From the cell containing the given text, extract its center point as (x, y) coordinate. 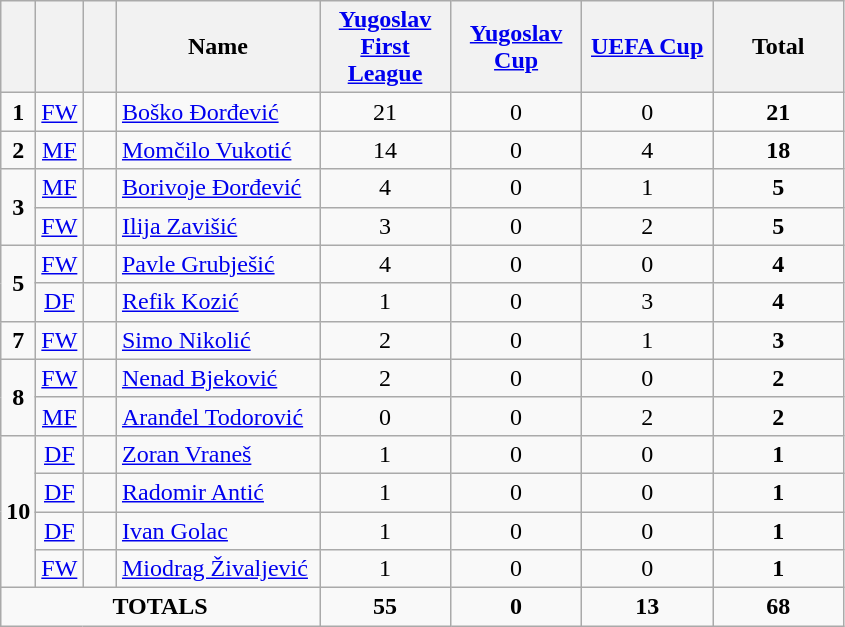
13 (648, 607)
Momčilo Vukotić (218, 150)
Yugoslav Cup (516, 47)
Boško Đorđević (218, 112)
Pavle Grubješić (218, 264)
68 (778, 607)
Nenad Bjeković (218, 378)
Ilija Zavišić (218, 226)
Radomir Antić (218, 492)
Simo Nikolić (218, 340)
Name (218, 47)
55 (386, 607)
18 (778, 150)
Total (778, 47)
UEFA Cup (648, 47)
Aranđel Todorović (218, 416)
Miodrag Živaljević (218, 569)
Refik Kozić (218, 302)
Ivan Golac (218, 531)
10 (18, 511)
Yugoslav First League (386, 47)
Zoran Vraneš (218, 454)
7 (18, 340)
14 (386, 150)
Borivoje Đorđević (218, 188)
8 (18, 397)
TOTALS (160, 607)
